Extract the (x, y) coordinate from the center of the cell holding the provided text.  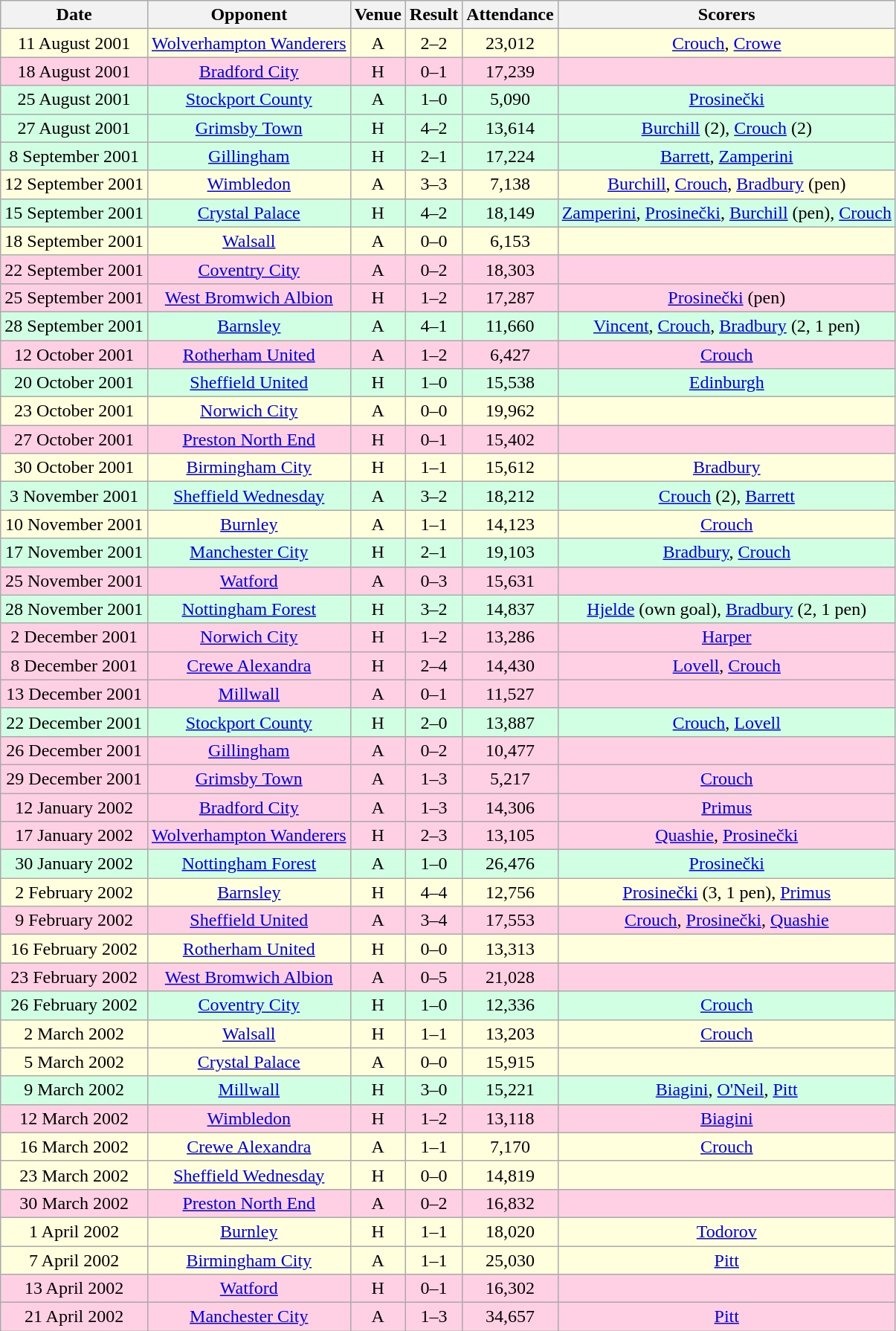
3–4 (434, 921)
14,837 (510, 609)
12 October 2001 (74, 355)
25 August 2001 (74, 100)
1 April 2002 (74, 1231)
26,476 (510, 864)
9 March 2002 (74, 1090)
12,336 (510, 1005)
Vincent, Crouch, Bradbury (2, 1 pen) (726, 326)
15,612 (510, 468)
16,832 (510, 1203)
13,203 (510, 1034)
14,306 (510, 807)
14,430 (510, 665)
15,402 (510, 439)
Crouch, Lovell (726, 722)
Date (74, 15)
7,138 (510, 184)
2 February 2002 (74, 892)
Prosinečki (pen) (726, 297)
23 February 2002 (74, 977)
16,302 (510, 1289)
30 January 2002 (74, 864)
18,303 (510, 269)
22 December 2001 (74, 722)
Barrett, Zamperini (726, 156)
15 September 2001 (74, 213)
7,170 (510, 1147)
Quashie, Prosinečki (726, 836)
11,660 (510, 326)
Opponent (248, 15)
15,221 (510, 1090)
25 September 2001 (74, 297)
13,286 (510, 637)
26 February 2002 (74, 1005)
13 December 2001 (74, 694)
2–3 (434, 836)
2–0 (434, 722)
4–1 (434, 326)
8 September 2001 (74, 156)
2 December 2001 (74, 637)
30 October 2001 (74, 468)
23 March 2002 (74, 1175)
13 April 2002 (74, 1289)
17 January 2002 (74, 836)
18,149 (510, 213)
6,427 (510, 355)
0–5 (434, 977)
Burchill, Crouch, Bradbury (pen) (726, 184)
16 March 2002 (74, 1147)
5,090 (510, 100)
21 April 2002 (74, 1317)
Crouch, Crowe (726, 43)
12 March 2002 (74, 1118)
Burchill (2), Crouch (2) (726, 128)
12,756 (510, 892)
Edinburgh (726, 383)
Biagini (726, 1118)
27 October 2001 (74, 439)
Lovell, Crouch (726, 665)
Attendance (510, 15)
13,313 (510, 949)
Todorov (726, 1231)
14,123 (510, 524)
30 March 2002 (74, 1203)
Prosinečki (3, 1 pen), Primus (726, 892)
7 April 2002 (74, 1260)
5,217 (510, 779)
2–4 (434, 665)
12 January 2002 (74, 807)
19,103 (510, 552)
27 August 2001 (74, 128)
13,887 (510, 722)
13,614 (510, 128)
26 December 2001 (74, 750)
15,915 (510, 1062)
3 November 2001 (74, 496)
14,819 (510, 1175)
10 November 2001 (74, 524)
25 November 2001 (74, 581)
15,631 (510, 581)
29 December 2001 (74, 779)
19,962 (510, 411)
12 September 2001 (74, 184)
18,212 (510, 496)
Primus (726, 807)
Result (434, 15)
17,553 (510, 921)
5 March 2002 (74, 1062)
15,538 (510, 383)
13,105 (510, 836)
10,477 (510, 750)
4–4 (434, 892)
21,028 (510, 977)
18 August 2001 (74, 71)
28 September 2001 (74, 326)
17,239 (510, 71)
6,153 (510, 241)
23 October 2001 (74, 411)
28 November 2001 (74, 609)
Biagini, O'Neil, Pitt (726, 1090)
Harper (726, 637)
17,287 (510, 297)
2–2 (434, 43)
16 February 2002 (74, 949)
Crouch (2), Barrett (726, 496)
8 December 2001 (74, 665)
Bradbury, Crouch (726, 552)
2 March 2002 (74, 1034)
34,657 (510, 1317)
Bradbury (726, 468)
18,020 (510, 1231)
11 August 2001 (74, 43)
25,030 (510, 1260)
18 September 2001 (74, 241)
3–0 (434, 1090)
3–3 (434, 184)
Scorers (726, 15)
22 September 2001 (74, 269)
Zamperini, Prosinečki, Burchill (pen), Crouch (726, 213)
Crouch, Prosinečki, Quashie (726, 921)
20 October 2001 (74, 383)
17,224 (510, 156)
23,012 (510, 43)
9 February 2002 (74, 921)
0–3 (434, 581)
13,118 (510, 1118)
17 November 2001 (74, 552)
11,527 (510, 694)
Venue (378, 15)
Hjelde (own goal), Bradbury (2, 1 pen) (726, 609)
